Output the (x, y) coordinate of the center of the cell containing the given text.  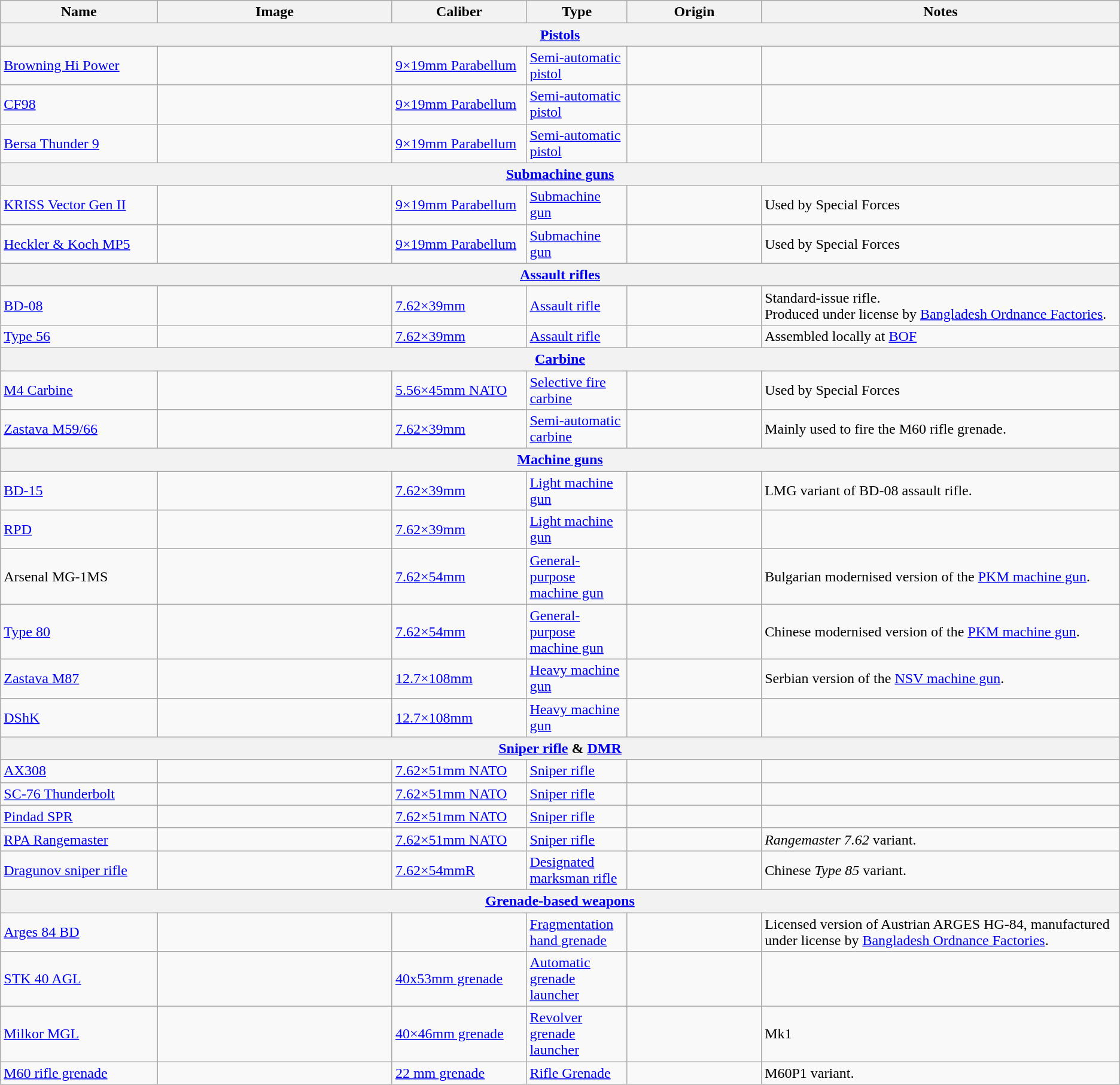
Pindad SPR (79, 816)
STK 40 AGL (79, 979)
Revolver grenade launcher (577, 1034)
Arsenal MG-1MS (79, 577)
Designated marksman rifle (577, 870)
BD-15 (79, 490)
Grenade-based weapons (560, 901)
Standard-issue rifle.Produced under license by Bangladesh Ordnance Factories. (941, 305)
Mainly used to fire the M60 rifle grenade. (941, 429)
DShK (79, 718)
SC-76 Thunderbolt (79, 794)
Name (79, 12)
Image (275, 12)
BD-08 (79, 305)
KRISS Vector Gen II (79, 205)
Submachine guns (560, 174)
Machine guns (560, 460)
Type 80 (79, 632)
Chinese modernised version of the PKM machine gun. (941, 632)
Type 56 (79, 336)
40x53mm grenade (459, 979)
Type (577, 12)
Mk1 (941, 1034)
Bersa Thunder 9 (79, 144)
Origin (694, 12)
Zastava M59/66 (79, 429)
Sniper rifle & DMR (560, 748)
Chinese Type 85 variant. (941, 870)
7.62×54mmR (459, 870)
Fragmentation hand grenade (577, 932)
Notes (941, 12)
5.56×45mm NATO (459, 390)
M60 rifle grenade (79, 1073)
40×46mm grenade (459, 1034)
AX308 (79, 771)
Assembled locally at BOF (941, 336)
Pistols (560, 35)
Heckler & Koch MP5 (79, 244)
M4 Carbine (79, 390)
Caliber (459, 12)
Milkor MGL (79, 1034)
Carbine (560, 359)
CF98 (79, 104)
M60P1 variant. (941, 1073)
Licensed version of Austrian ARGES HG-84, manufactured under license by Bangladesh Ordnance Factories. (941, 932)
Semi-automatic carbine (577, 429)
RPD (79, 530)
22 mm grenade (459, 1073)
Serbian version of the NSV machine gun. (941, 678)
Browning Hi Power (79, 66)
RPA Rangemaster (79, 839)
Zastava M87 (79, 678)
LMG variant of BD-08 assault rifle. (941, 490)
Assault rifles (560, 275)
Automatic grenade launcher (577, 979)
Selective fire carbine (577, 390)
Rifle Grenade (577, 1073)
Arges 84 BD (79, 932)
Rangemaster 7.62 variant. (941, 839)
Dragunov sniper rifle (79, 870)
Bulgarian modernised version of the PKM machine gun. (941, 577)
